Return (x, y) of the center of cell containing provided text 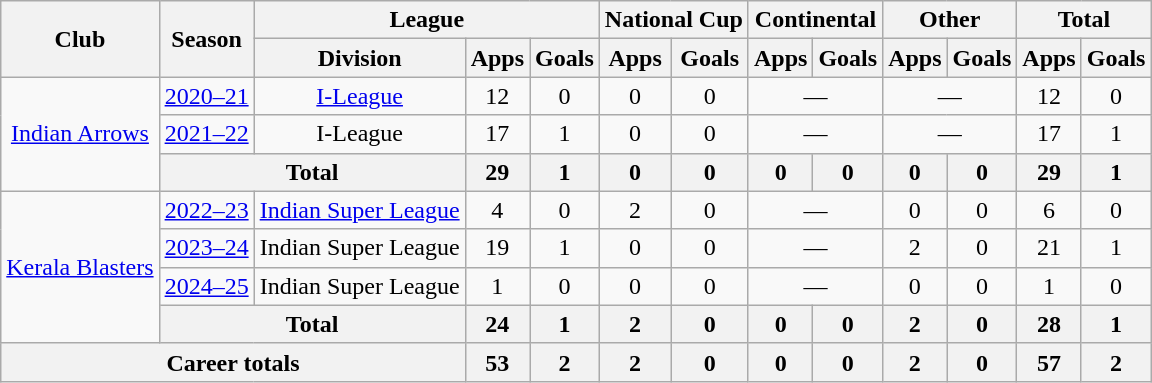
24 (497, 324)
21 (1049, 248)
Continental (815, 20)
Kerala Blasters (80, 267)
57 (1049, 362)
53 (497, 362)
National Cup (674, 20)
19 (497, 248)
League (426, 20)
Career totals (233, 362)
6 (1049, 210)
Other (950, 20)
2024–25 (206, 286)
4 (497, 210)
Club (80, 39)
2021–22 (206, 134)
28 (1049, 324)
Indian Arrows (80, 134)
2022–23 (206, 210)
Division (360, 58)
2020–21 (206, 96)
Season (206, 39)
2023–24 (206, 248)
